For the text-containing cell, return its midpoint in [X, Y] coordinate format. 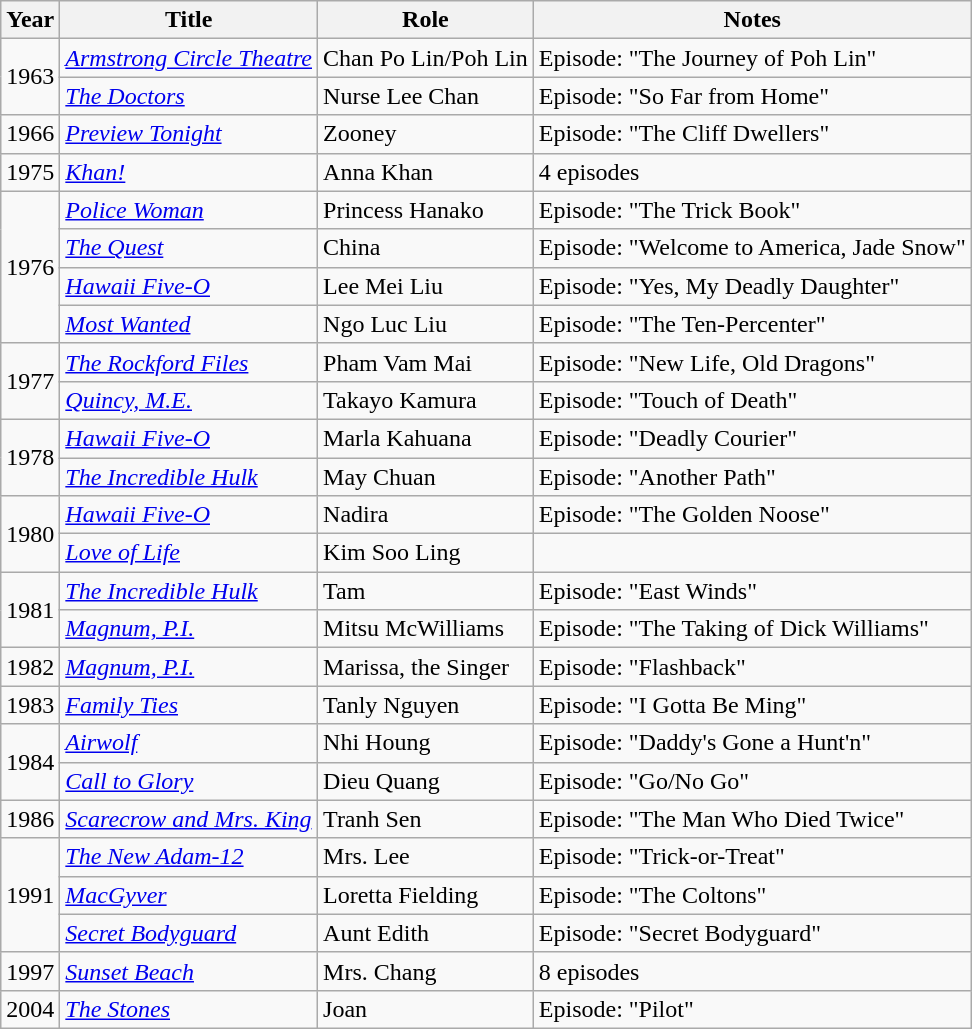
Anna Khan [426, 172]
The New Adam-12 [189, 857]
Preview Tonight [189, 134]
Episode: "The Coltons" [752, 895]
Episode: "Secret Bodyguard" [752, 933]
1981 [30, 610]
May Chuan [426, 477]
Episode: "Welcome to America, Jade Snow" [752, 248]
Secret Bodyguard [189, 933]
Love of Life [189, 553]
2004 [30, 1009]
The Rockford Files [189, 362]
Episode: "Touch of Death" [752, 400]
Joan [426, 1009]
Episode: "I Gotta Be Ming" [752, 705]
Episode: "East Winds" [752, 591]
The Quest [189, 248]
The Doctors [189, 96]
Tam [426, 591]
Episode: "Deadly Courier" [752, 438]
Princess Hanako [426, 210]
1983 [30, 705]
Episode: "Flashback" [752, 667]
Zooney [426, 134]
Episode: "The Trick Book" [752, 210]
Loretta Fielding [426, 895]
Mitsu McWilliams [426, 629]
Episode: "Pilot" [752, 1009]
Khan! [189, 172]
Episode: "The Golden Noose" [752, 515]
Tranh Sen [426, 819]
Sunset Beach [189, 971]
Airwolf [189, 743]
Role [426, 20]
Marla Kahuana [426, 438]
1966 [30, 134]
Pham Vam Mai [426, 362]
Nadira [426, 515]
Episode: "Daddy's Gone a Hunt'n" [752, 743]
Lee Mei Liu [426, 286]
1982 [30, 667]
1986 [30, 819]
Nurse Lee Chan [426, 96]
Mrs. Chang [426, 971]
Episode: "Yes, My Deadly Daughter" [752, 286]
1976 [30, 267]
Call to Glory [189, 781]
Year [30, 20]
1978 [30, 457]
Chan Po Lin/Poh Lin [426, 58]
Kim Soo Ling [426, 553]
Family Ties [189, 705]
1980 [30, 534]
Episode: "The Man Who Died Twice" [752, 819]
Episode: "New Life, Old Dragons" [752, 362]
Nhi Houng [426, 743]
Episode: "The Taking of Dick Williams" [752, 629]
8 episodes [752, 971]
1991 [30, 895]
China [426, 248]
Episode: "Go/No Go" [752, 781]
Dieu Quang [426, 781]
Armstrong Circle Theatre [189, 58]
Notes [752, 20]
Episode: "The Cliff Dwellers" [752, 134]
Most Wanted [189, 324]
Episode: "The Ten-Percenter" [752, 324]
Mrs. Lee [426, 857]
Takayo Kamura [426, 400]
Episode: "Another Path" [752, 477]
Quincy, M.E. [189, 400]
Police Woman [189, 210]
1963 [30, 77]
Episode: "Trick-or-Treat" [752, 857]
Tanly Nguyen [426, 705]
Scarecrow and Mrs. King [189, 819]
1977 [30, 381]
Episode: "So Far from Home" [752, 96]
1997 [30, 971]
MacGyver [189, 895]
Marissa, the Singer [426, 667]
Ngo Luc Liu [426, 324]
4 episodes [752, 172]
The Stones [189, 1009]
Title [189, 20]
1975 [30, 172]
1984 [30, 762]
Episode: "The Journey of Poh Lin" [752, 58]
Aunt Edith [426, 933]
